Locate the cell with the specified text and output its (x, y) center coordinate. 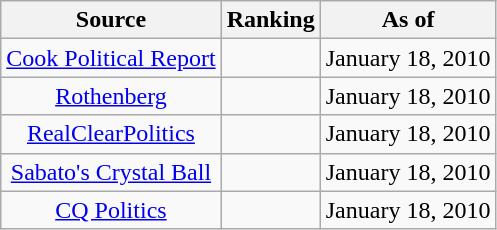
CQ Politics (111, 210)
Cook Political Report (111, 58)
Ranking (270, 20)
Source (111, 20)
Sabato's Crystal Ball (111, 172)
Rothenberg (111, 96)
As of (408, 20)
RealClearPolitics (111, 134)
